For the text-containing cell, return its midpoint in (x, y) coordinate format. 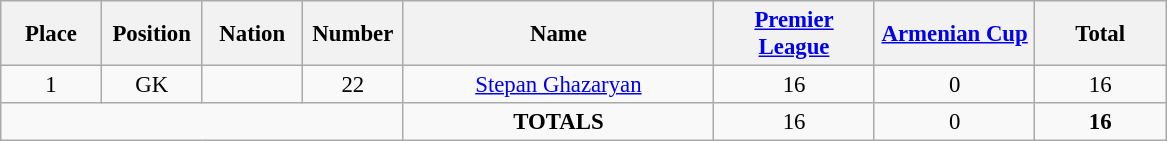
GK (152, 85)
Place (52, 34)
1 (52, 85)
Name (558, 34)
Armenian Cup (954, 34)
Premier League (794, 34)
22 (354, 85)
Stepan Ghazaryan (558, 85)
Nation (252, 34)
TOTALS (558, 122)
Total (1100, 34)
Position (152, 34)
Number (354, 34)
